Locate the cell with the specified text and output its (x, y) center coordinate. 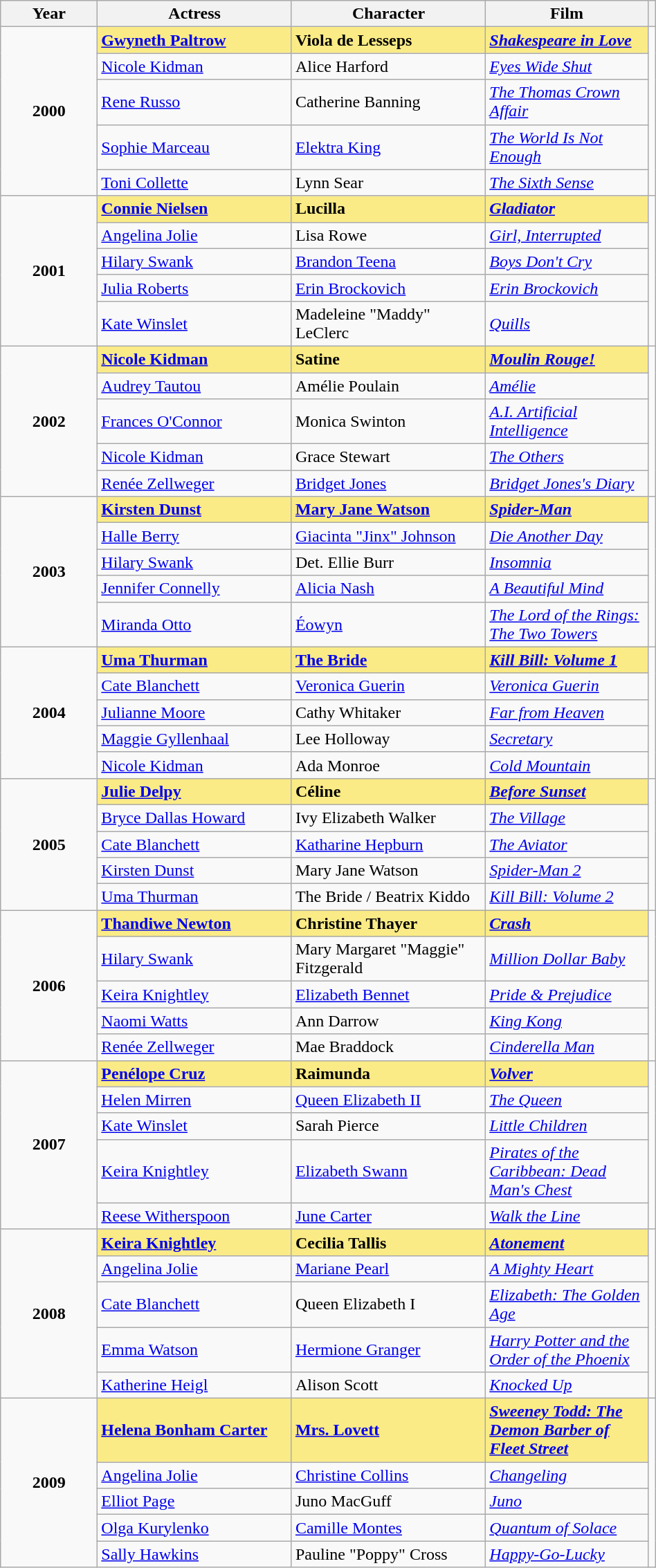
Jennifer Connelly (195, 589)
Brandon Teena (388, 261)
Secretary (567, 739)
Knocked Up (567, 1385)
Cold Mountain (567, 765)
Éowyn (388, 624)
Queen Elizabeth I (388, 1304)
Pauline "Poppy" Cross (388, 1554)
Gwyneth Paltrow (195, 40)
Changeling (567, 1475)
2009 (49, 1483)
Sophie Marceau (195, 147)
Julia Roberts (195, 288)
Katherine Heigl (195, 1385)
A.I. Artificial Intelligence (567, 422)
The Sixth Sense (567, 183)
June Carter (388, 1216)
Die Another Day (567, 536)
Ann Darrow (388, 1021)
The Aviator (567, 845)
Giacinta "Jinx" Johnson (388, 536)
Atonement (567, 1242)
Moulin Rouge! (567, 359)
Raimunda (388, 1073)
Gladiator (567, 209)
Hermione Granger (388, 1349)
Quantum of Solace (567, 1528)
Boys Don't Cry (567, 261)
Volver (567, 1073)
Year (49, 14)
Det. Ellie Burr (388, 562)
A Mighty Heart (567, 1269)
2008 (49, 1313)
Helen Mirren (195, 1100)
Mary Margaret "Maggie" Fitzgerald (388, 959)
Mrs. Lovett (388, 1430)
2006 (49, 985)
Amélie (567, 385)
Sally Hawkins (195, 1554)
Happy-Go-Lucky (567, 1554)
Frances O'Connor (195, 422)
Grace Stewart (388, 457)
Bridget Jones (388, 483)
The World Is Not Enough (567, 147)
Million Dollar Baby (567, 959)
Actress (195, 14)
The Village (567, 818)
The Queen (567, 1100)
Monica Swinton (388, 422)
The Lord of the Rings: The Two Towers (567, 624)
Far from Heaven (567, 712)
Lee Holloway (388, 739)
Eyes Wide Shut (567, 66)
The Others (567, 457)
Bridget Jones's Diary (567, 483)
Emma Watson (195, 1349)
Insomnia (567, 562)
Elizabeth Bennet (388, 995)
Film (567, 14)
Shakespeare in Love (567, 40)
Quills (567, 324)
Ivy Elizabeth Walker (388, 818)
The Thomas Crown Affair (567, 102)
Madeleine "Maddy" LeClerc (388, 324)
Alicia Nash (388, 589)
Camille Montes (388, 1528)
Cecilia Tallis (388, 1242)
The Bride (388, 660)
Before Sunset (567, 791)
Cathy Whitaker (388, 712)
2000 (49, 111)
Alice Harford (388, 66)
Elliot Page (195, 1502)
Katharine Hepburn (388, 845)
Céline (388, 791)
Crash (567, 923)
Kill Bill: Volume 2 (567, 897)
Helena Bonham Carter (195, 1430)
Mariane Pearl (388, 1269)
Pirates of the Caribbean: Dead Man's Chest (567, 1171)
A Beautiful Mind (567, 589)
2004 (49, 712)
2007 (49, 1145)
Alison Scott (388, 1385)
Spider-Man (567, 510)
Penélope Cruz (195, 1073)
Elizabeth: The Golden Age (567, 1304)
Thandiwe Newton (195, 923)
Spider-Man 2 (567, 871)
Mae Braddock (388, 1047)
Miranda Otto (195, 624)
Bryce Dallas Howard (195, 818)
Lucilla (388, 209)
Maggie Gyllenhaal (195, 739)
Rene Russo (195, 102)
Christine Collins (388, 1475)
Sweeney Todd: The Demon Barber of Fleet Street (567, 1430)
Naomi Watts (195, 1021)
Catherine Banning (388, 102)
Girl, Interrupted (567, 235)
Julianne Moore (195, 712)
Lynn Sear (388, 183)
Halle Berry (195, 536)
Toni Collette (195, 183)
Connie Nielsen (195, 209)
Character (388, 14)
Juno (567, 1502)
Olga Kurylenko (195, 1528)
King Kong (567, 1021)
Lisa Rowe (388, 235)
Elektra King (388, 147)
2001 (49, 271)
Queen Elizabeth II (388, 1100)
2003 (49, 571)
Audrey Tautou (195, 385)
Juno MacGuff (388, 1502)
Christine Thayer (388, 923)
Julie Delpy (195, 791)
Little Children (567, 1126)
2005 (49, 844)
Reese Witherspoon (195, 1216)
Amélie Poulain (388, 385)
Viola de Lesseps (388, 40)
Sarah Pierce (388, 1126)
Cinderella Man (567, 1047)
Ada Monroe (388, 765)
The Bride / Beatrix Kiddo (388, 897)
2002 (49, 421)
Kill Bill: Volume 1 (567, 660)
Pride & Prejudice (567, 995)
Satine (388, 359)
Walk the Line (567, 1216)
Harry Potter and the Order of the Phoenix (567, 1349)
Elizabeth Swann (388, 1171)
